Pinpoint the cell where the given text exists, returning its (x, y) midpoint coordinate. 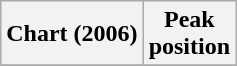
Peakposition (189, 34)
Chart (2006) (72, 34)
